For the text-containing cell, return its midpoint in [X, Y] coordinate format. 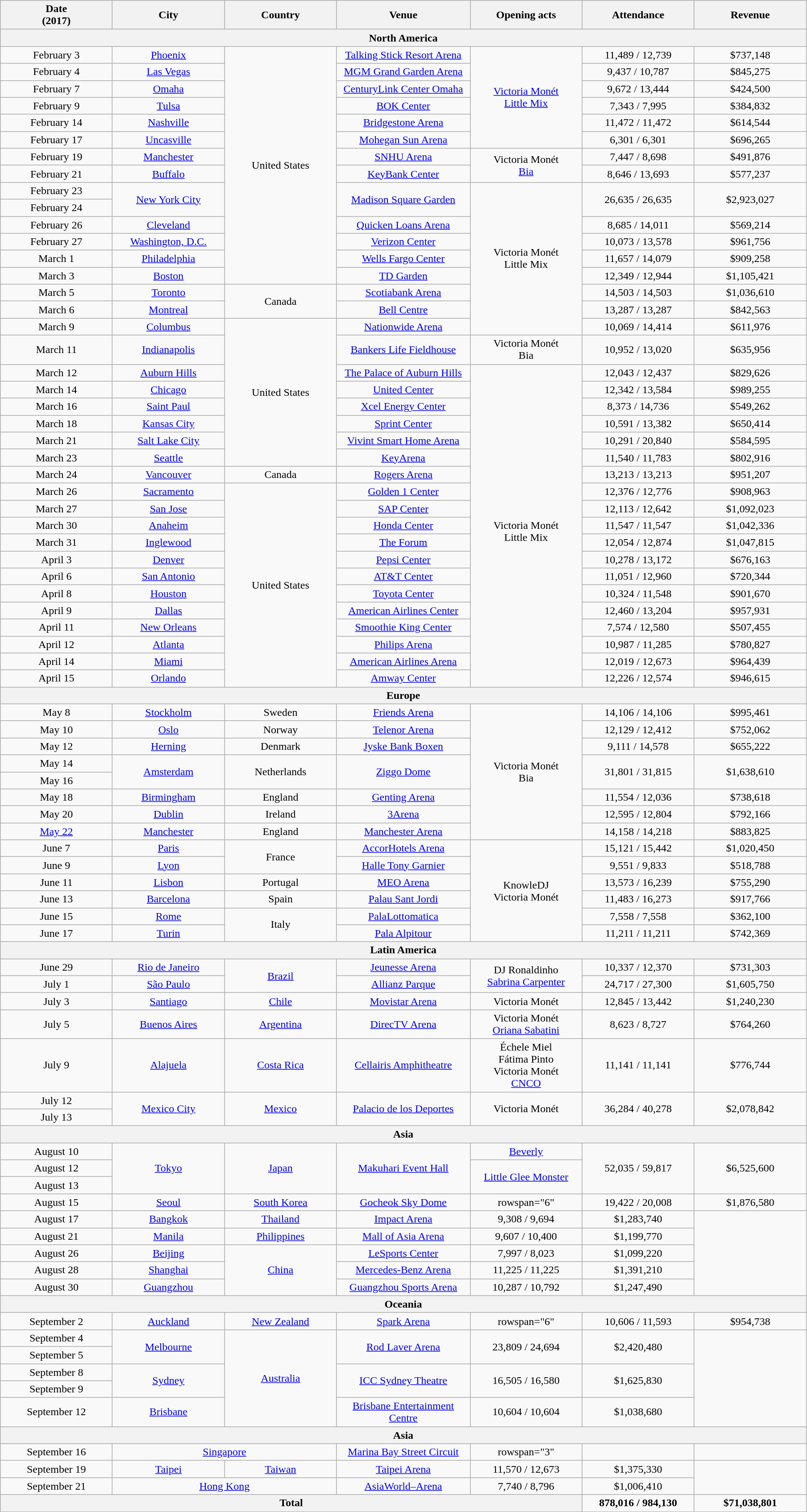
$951,207 [750, 474]
Jeunesse Arena [403, 967]
AT&T Center [403, 577]
Country [280, 15]
9,437 / 10,787 [638, 72]
31,801 / 31,815 [638, 772]
Revenue [750, 15]
$961,756 [750, 242]
August 15 [56, 1202]
May 18 [56, 798]
CenturyLink Center Omaha [403, 89]
Pala Alpitour [403, 933]
Sacramento [169, 491]
Beverly [526, 1151]
Rogers Arena [403, 474]
February 24 [56, 208]
Portugal [280, 882]
$1,625,830 [638, 1381]
Bankers Life Fieldhouse [403, 350]
$954,738 [750, 1321]
$989,255 [750, 390]
September 2 [56, 1321]
American Airlines Arena [403, 661]
July 12 [56, 1100]
Sydney [169, 1381]
June 29 [56, 967]
February 21 [56, 174]
Rod Laver Arena [403, 1346]
26,635 / 26,635 [638, 199]
September 4 [56, 1338]
$1,199,770 [638, 1236]
12,845 / 13,442 [638, 1001]
Allianz Parque [403, 984]
rowspan="3" [526, 1452]
DJ RonaldinhoSabrina Carpenter [526, 976]
Stockholm [169, 712]
7,558 / 7,558 [638, 916]
12,226 / 12,574 [638, 678]
Bangkok [169, 1219]
Tulsa [169, 106]
New Zealand [280, 1321]
7,997 / 8,023 [526, 1253]
$362,100 [750, 916]
February 27 [56, 242]
14,106 / 14,106 [638, 712]
ICC Sydney Theatre [403, 1381]
$901,670 [750, 594]
$917,766 [750, 899]
19,422 / 20,008 [638, 1202]
United Center [403, 390]
South Korea [280, 1202]
May 14 [56, 763]
April 14 [56, 661]
March 21 [56, 440]
11,211 / 11,211 [638, 933]
Salt Lake City [169, 440]
12,054 / 12,874 [638, 543]
Singapore [225, 1452]
3Arena [403, 814]
Oslo [169, 729]
8,623 / 8,727 [638, 1024]
March 11 [56, 350]
Genting Arena [403, 798]
May 20 [56, 814]
Wells Fargo Center [403, 259]
Melbourne [169, 1346]
May 22 [56, 831]
March 18 [56, 424]
July 1 [56, 984]
Atlanta [169, 644]
8,685 / 14,011 [638, 224]
Argentina [280, 1024]
$569,214 [750, 224]
$1,036,610 [750, 293]
Netherlands [280, 772]
February 19 [56, 157]
Santiago [169, 1001]
7,574 / 12,580 [638, 627]
$792,166 [750, 814]
February 17 [56, 140]
Phoenix [169, 55]
11,225 / 11,225 [526, 1270]
June 9 [56, 865]
Hong Kong [225, 1486]
TD Garden [403, 276]
August 13 [56, 1185]
11,547 / 11,547 [638, 526]
Costa Rica [280, 1065]
Movistar Arena [403, 1001]
$507,455 [750, 627]
Anaheim [169, 526]
52,035 / 59,817 [638, 1168]
SAP Center [403, 508]
Shanghai [169, 1270]
Guangzhou [169, 1287]
DirecTV Arena [403, 1024]
Victoria MonétOriana Sabatini [526, 1024]
Japan [280, 1168]
$1,375,330 [638, 1469]
23,809 / 24,694 [526, 1346]
$755,290 [750, 882]
Saint Paul [169, 407]
Palacio de los Deportes [403, 1109]
Auckland [169, 1321]
June 7 [56, 848]
March 14 [56, 390]
$1,391,210 [638, 1270]
$1,240,230 [750, 1001]
Mexico [280, 1109]
13,573 / 16,239 [638, 882]
Miami [169, 661]
$549,262 [750, 407]
Manchester Arena [403, 831]
11,657 / 14,079 [638, 259]
Impact Arena [403, 1219]
$1,099,220 [638, 1253]
August 30 [56, 1287]
$424,500 [750, 89]
Xcel Energy Center [403, 407]
11,483 / 16,273 [638, 899]
Alajuela [169, 1065]
August 21 [56, 1236]
9,308 / 9,694 [526, 1219]
Dallas [169, 611]
Lyon [169, 865]
August 12 [56, 1168]
New Orleans [169, 627]
Quicken Loans Arena [403, 224]
$71,038,801 [750, 1503]
$676,163 [750, 560]
Makuhari Event Hall [403, 1168]
$518,788 [750, 865]
Talking Stick Resort Arena [403, 55]
April 11 [56, 627]
$738,618 [750, 798]
Pepsi Center [403, 560]
Denmark [280, 746]
Venue [403, 15]
$995,461 [750, 712]
12,376 / 12,776 [638, 491]
$1,105,421 [750, 276]
Turin [169, 933]
Smoothie King Center [403, 627]
March 30 [56, 526]
$883,825 [750, 831]
June 11 [56, 882]
AsiaWorld–Arena [403, 1486]
American Airlines Center [403, 611]
$635,956 [750, 350]
Mercedes-Benz Arena [403, 1270]
March 31 [56, 543]
June 13 [56, 899]
$742,369 [750, 933]
February 3 [56, 55]
San Jose [169, 508]
12,349 / 12,944 [638, 276]
7,447 / 8,698 [638, 157]
7,740 / 8,796 [526, 1486]
PalaLottomatica [403, 916]
MEO Arena [403, 882]
February 4 [56, 72]
$1,876,580 [750, 1202]
The Palace of Auburn Hills [403, 373]
July 13 [56, 1117]
$2,078,842 [750, 1109]
April 9 [56, 611]
Birmingham [169, 798]
Tokyo [169, 1168]
August 10 [56, 1151]
$2,420,480 [638, 1346]
Brisbane [169, 1412]
8,646 / 13,693 [638, 174]
10,278 / 13,172 [638, 560]
March 6 [56, 310]
13,287 / 13,287 [638, 310]
KeyBank Center [403, 174]
Orlando [169, 678]
July 9 [56, 1065]
February 23 [56, 191]
North America [403, 38]
Taipei Arena [403, 1469]
March 12 [56, 373]
São Paulo [169, 984]
Las Vegas [169, 72]
Vivint Smart Home Arena [403, 440]
$1,006,410 [638, 1486]
September 21 [56, 1486]
$2,923,027 [750, 199]
Amway Center [403, 678]
Montreal [169, 310]
$845,275 [750, 72]
March 9 [56, 327]
Indianapolis [169, 350]
Friends Arena [403, 712]
$946,615 [750, 678]
9,672 / 13,444 [638, 89]
Madison Square Garden [403, 199]
Barcelona [169, 899]
Verizon Center [403, 242]
14,503 / 14,503 [638, 293]
Mall of Asia Arena [403, 1236]
Australia [280, 1378]
Herning [169, 746]
$577,237 [750, 174]
May 16 [56, 781]
Italy [280, 925]
$491,876 [750, 157]
May 10 [56, 729]
China [280, 1270]
$384,832 [750, 106]
9,607 / 10,400 [526, 1236]
Philips Arena [403, 644]
Manila [169, 1236]
Rome [169, 916]
Golden 1 Center [403, 491]
Nationwide Arena [403, 327]
11,472 / 11,472 [638, 123]
$737,148 [750, 55]
Thailand [280, 1219]
SNHU Arena [403, 157]
Scotiabank Arena [403, 293]
Date(2017) [56, 15]
April 6 [56, 577]
$1,283,740 [638, 1219]
Beijing [169, 1253]
16,505 / 16,580 [526, 1381]
Gocheok Sky Dome [403, 1202]
12,342 / 13,584 [638, 390]
$780,827 [750, 644]
11,554 / 12,036 [638, 798]
$957,931 [750, 611]
February 26 [56, 224]
Columbus [169, 327]
Taipei [169, 1469]
Palau Sant Jordi [403, 899]
$1,038,680 [638, 1412]
May 12 [56, 746]
August 26 [56, 1253]
Philadelphia [169, 259]
April 12 [56, 644]
Brisbane Entertainment Centre [403, 1412]
Nashville [169, 123]
Buenos Aires [169, 1024]
Guangzhou Sports Arena [403, 1287]
Halle Tony Garnier [403, 865]
Spark Arena [403, 1321]
$764,260 [750, 1024]
10,337 / 12,370 [638, 967]
36,284 / 40,278 [638, 1109]
September 9 [56, 1389]
LeSports Center [403, 1253]
$731,303 [750, 967]
Amsterdam [169, 772]
11,540 / 11,783 [638, 457]
Taiwan [280, 1469]
12,129 / 12,412 [638, 729]
$776,744 [750, 1065]
July 3 [56, 1001]
Attendance [638, 15]
11,051 / 12,960 [638, 577]
September 16 [56, 1452]
Vancouver [169, 474]
Ziggo Dome [403, 772]
Sweden [280, 712]
11,570 / 12,673 [526, 1469]
$611,976 [750, 327]
Ireland [280, 814]
$720,344 [750, 577]
March 5 [56, 293]
Chile [280, 1001]
New York City [169, 199]
Bridgestone Arena [403, 123]
9,111 / 14,578 [638, 746]
12,043 / 12,437 [638, 373]
February 7 [56, 89]
The Forum [403, 543]
9,551 / 9,833 [638, 865]
AccorHotels Arena [403, 848]
Auburn Hills [169, 373]
September 19 [56, 1469]
Rio de Janeiro [169, 967]
$655,222 [750, 746]
France [280, 857]
March 24 [56, 474]
7,343 / 7,995 [638, 106]
MGM Grand Garden Arena [403, 72]
Total [291, 1503]
Cellairis Amphitheatre [403, 1065]
Toronto [169, 293]
Europe [403, 695]
Cleveland [169, 224]
10,324 / 11,548 [638, 594]
Kansas City [169, 424]
878,016 / 984,130 [638, 1503]
$1,020,450 [750, 848]
10,604 / 10,604 [526, 1412]
Buffalo [169, 174]
Brazil [280, 976]
$1,042,336 [750, 526]
$1,247,490 [638, 1287]
12,595 / 12,804 [638, 814]
September 12 [56, 1412]
$908,963 [750, 491]
11,489 / 12,739 [638, 55]
Seattle [169, 457]
13,213 / 13,213 [638, 474]
10,073 / 13,578 [638, 242]
Chicago [169, 390]
Opening acts [526, 15]
Boston [169, 276]
10,591 / 13,382 [638, 424]
Latin America [403, 950]
$584,595 [750, 440]
$802,916 [750, 457]
City [169, 15]
$964,439 [750, 661]
September 8 [56, 1372]
$842,563 [750, 310]
$1,047,815 [750, 543]
$650,414 [750, 424]
Dublin [169, 814]
6,301 / 6,301 [638, 140]
8,373 / 14,736 [638, 407]
10,069 / 14,414 [638, 327]
February 9 [56, 106]
Honda Center [403, 526]
$1,605,750 [750, 984]
September 5 [56, 1355]
Houston [169, 594]
$909,258 [750, 259]
$6,525,600 [750, 1168]
Jyske Bank Boxen [403, 746]
San Antonio [169, 577]
$752,062 [750, 729]
$614,544 [750, 123]
Inglewood [169, 543]
15,121 / 15,442 [638, 848]
11,141 / 11,141 [638, 1065]
KeyArena [403, 457]
March 3 [56, 276]
Mexico City [169, 1109]
Omaha [169, 89]
August 17 [56, 1219]
10,987 / 11,285 [638, 644]
24,717 / 27,300 [638, 984]
$1,638,610 [750, 772]
KnowleDJVictoria Monét [526, 891]
March 1 [56, 259]
Uncasville [169, 140]
July 5 [56, 1024]
April 15 [56, 678]
April 8 [56, 594]
March 16 [56, 407]
June 17 [56, 933]
March 23 [56, 457]
Oceania [403, 1304]
BOK Center [403, 106]
$829,626 [750, 373]
12,460 / 13,204 [638, 611]
Washington, D.C. [169, 242]
10,287 / 10,792 [526, 1287]
Marina Bay Street Circuit [403, 1452]
Seoul [169, 1202]
10,952 / 13,020 [638, 350]
May 8 [56, 712]
12,113 / 12,642 [638, 508]
Spain [280, 899]
Telenor Arena [403, 729]
$1,092,023 [750, 508]
March 27 [56, 508]
June 15 [56, 916]
14,158 / 14,218 [638, 831]
April 3 [56, 560]
Philippines [280, 1236]
Paris [169, 848]
Norway [280, 729]
Mohegan Sun Arena [403, 140]
August 28 [56, 1270]
Bell Centre [403, 310]
Toyota Center [403, 594]
12,019 / 12,673 [638, 661]
$696,265 [750, 140]
Denver [169, 560]
10,606 / 11,593 [638, 1321]
10,291 / 20,840 [638, 440]
Sprint Center [403, 424]
March 26 [56, 491]
Lisbon [169, 882]
Little Glee Monster [526, 1177]
Échele MielFátima PintoVictoria MonétCNCO [526, 1065]
February 14 [56, 123]
